Detect which cell encompasses the target text, then output its (x, y) center coordinate. 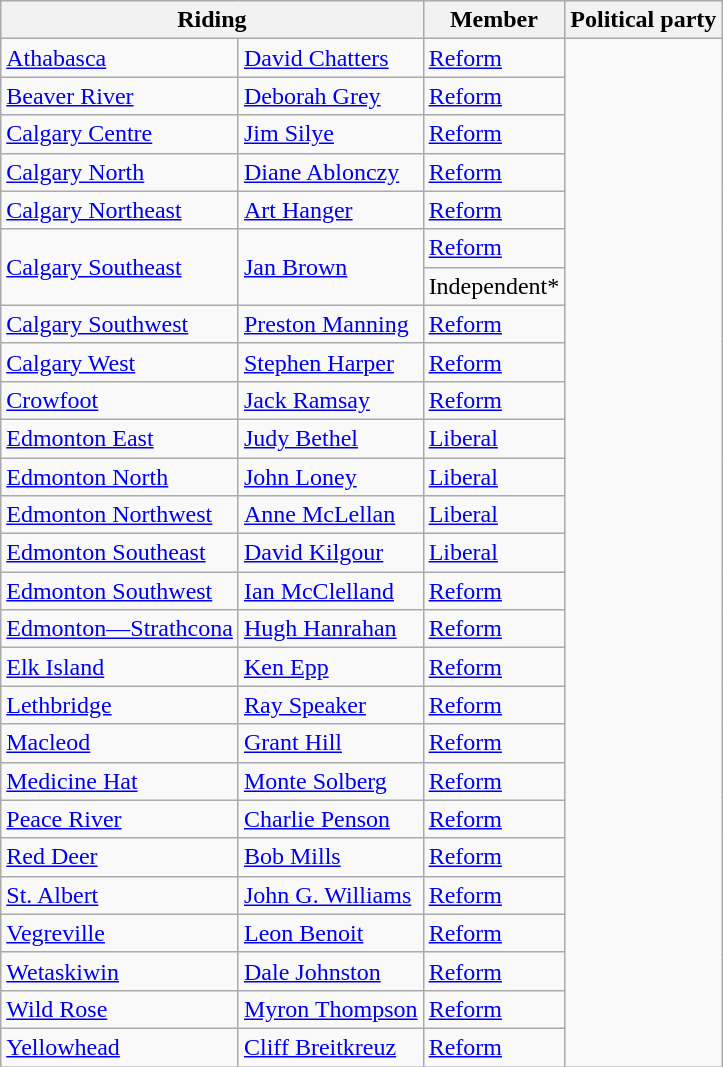
Political party (644, 20)
Myron Thompson (330, 1009)
Ken Epp (330, 667)
Member (494, 20)
Independent* (494, 286)
Bob Mills (330, 857)
Ian McClelland (330, 591)
Peace River (120, 819)
Calgary Centre (120, 134)
Crowfoot (120, 400)
Calgary Southwest (120, 324)
Edmonton North (120, 477)
Ray Speaker (330, 705)
David Chatters (330, 58)
David Kilgour (330, 553)
Lethbridge (120, 705)
Medicine Hat (120, 781)
Anne McLellan (330, 515)
Hugh Hanrahan (330, 629)
Wild Rose (120, 1009)
Calgary Northeast (120, 210)
Preston Manning (330, 324)
Leon Benoit (330, 933)
Wetaskiwin (120, 971)
Red Deer (120, 857)
Riding (212, 20)
Deborah Grey (330, 96)
Elk Island (120, 667)
Monte Solberg (330, 781)
St. Albert (120, 895)
John Loney (330, 477)
Grant Hill (330, 743)
Edmonton—Strathcona (120, 629)
Edmonton Southwest (120, 591)
Jim Silye (330, 134)
Jack Ramsay (330, 400)
Calgary North (120, 172)
Edmonton Southeast (120, 553)
Edmonton East (120, 438)
Judy Bethel (330, 438)
John G. Williams (330, 895)
Diane Ablonczy (330, 172)
Athabasca (120, 58)
Beaver River (120, 96)
Jan Brown (330, 267)
Yellowhead (120, 1047)
Calgary West (120, 362)
Art Hanger (330, 210)
Charlie Penson (330, 819)
Calgary Southeast (120, 267)
Macleod (120, 743)
Dale Johnston (330, 971)
Cliff Breitkreuz (330, 1047)
Edmonton Northwest (120, 515)
Stephen Harper (330, 362)
Vegreville (120, 933)
